For the text-containing cell, return its midpoint in [x, y] coordinate format. 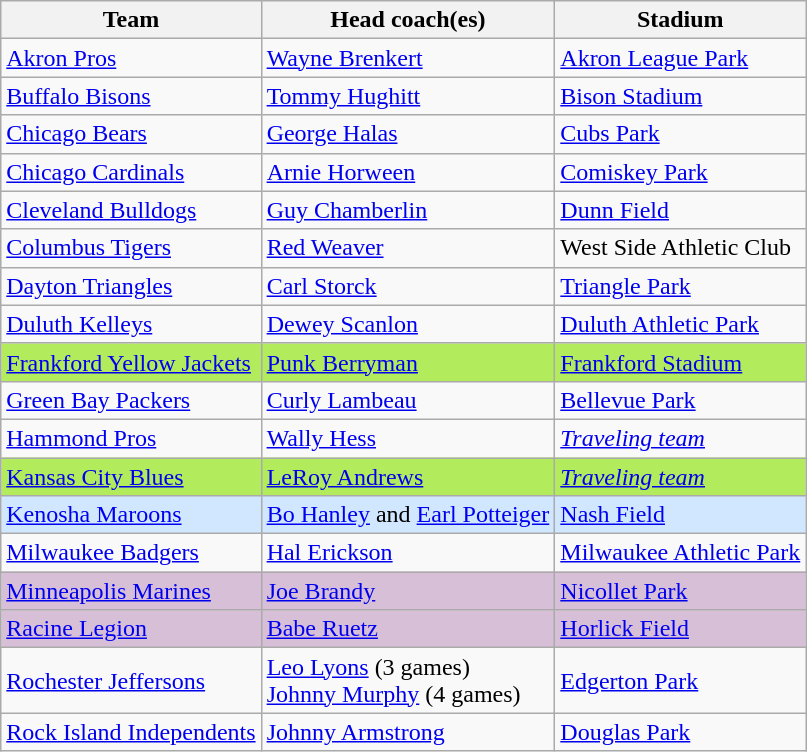
Red Weaver [408, 248]
Milwaukee Athletic Park [680, 553]
Columbus Tigers [131, 248]
Horlick Field [680, 629]
Akron Pros [131, 58]
Comiskey Park [680, 172]
Frankford Yellow Jackets [131, 362]
Duluth Athletic Park [680, 324]
Duluth Kelleys [131, 324]
Racine Legion [131, 629]
Akron League Park [680, 58]
Joe Brandy [408, 591]
Dunn Field [680, 210]
Cleveland Bulldogs [131, 210]
Bellevue Park [680, 400]
Rochester Jeffersons [131, 680]
Chicago Bears [131, 134]
Stadium [680, 20]
Team [131, 20]
Edgerton Park [680, 680]
Dewey Scanlon [408, 324]
George Halas [408, 134]
Hal Erickson [408, 553]
Carl Storck [408, 286]
Guy Chamberlin [408, 210]
Bo Hanley and Earl Potteiger [408, 515]
Punk Berryman [408, 362]
LeRoy Andrews [408, 477]
Kenosha Maroons [131, 515]
Wayne Brenkert [408, 58]
Tommy Hughitt [408, 96]
Cubs Park [680, 134]
Douglas Park [680, 732]
Wally Hess [408, 438]
Bison Stadium [680, 96]
Rock Island Independents [131, 732]
Nicollet Park [680, 591]
Kansas City Blues [131, 477]
Hammond Pros [131, 438]
West Side Athletic Club [680, 248]
Leo Lyons (3 games)Johnny Murphy (4 games) [408, 680]
Arnie Horween [408, 172]
Dayton Triangles [131, 286]
Nash Field [680, 515]
Chicago Cardinals [131, 172]
Triangle Park [680, 286]
Curly Lambeau [408, 400]
Frankford Stadium [680, 362]
Head coach(es) [408, 20]
Milwaukee Badgers [131, 553]
Johnny Armstrong [408, 732]
Buffalo Bisons [131, 96]
Babe Ruetz [408, 629]
Green Bay Packers [131, 400]
Minneapolis Marines [131, 591]
